Detect which cell encompasses the target text, then output its (X, Y) center coordinate. 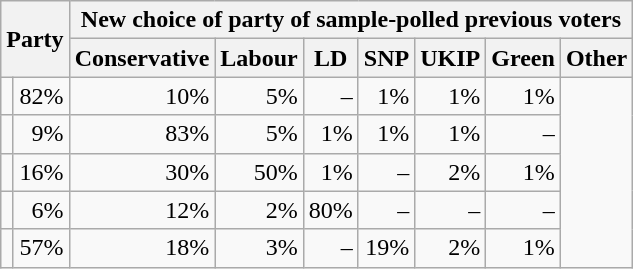
Conservative (142, 58)
82% (40, 96)
UKIP (450, 58)
19% (386, 248)
12% (142, 210)
30% (142, 172)
57% (40, 248)
3% (259, 248)
83% (142, 134)
50% (259, 172)
Other (596, 58)
LD (330, 58)
9% (40, 134)
Party (35, 39)
16% (40, 172)
10% (142, 96)
18% (142, 248)
Green (524, 58)
Labour (259, 58)
6% (40, 210)
80% (330, 210)
SNP (386, 58)
New choice of party of sample-polled previous voters (351, 20)
